Search for the cell housing the specified text and yield its (X, Y) center coordinate. 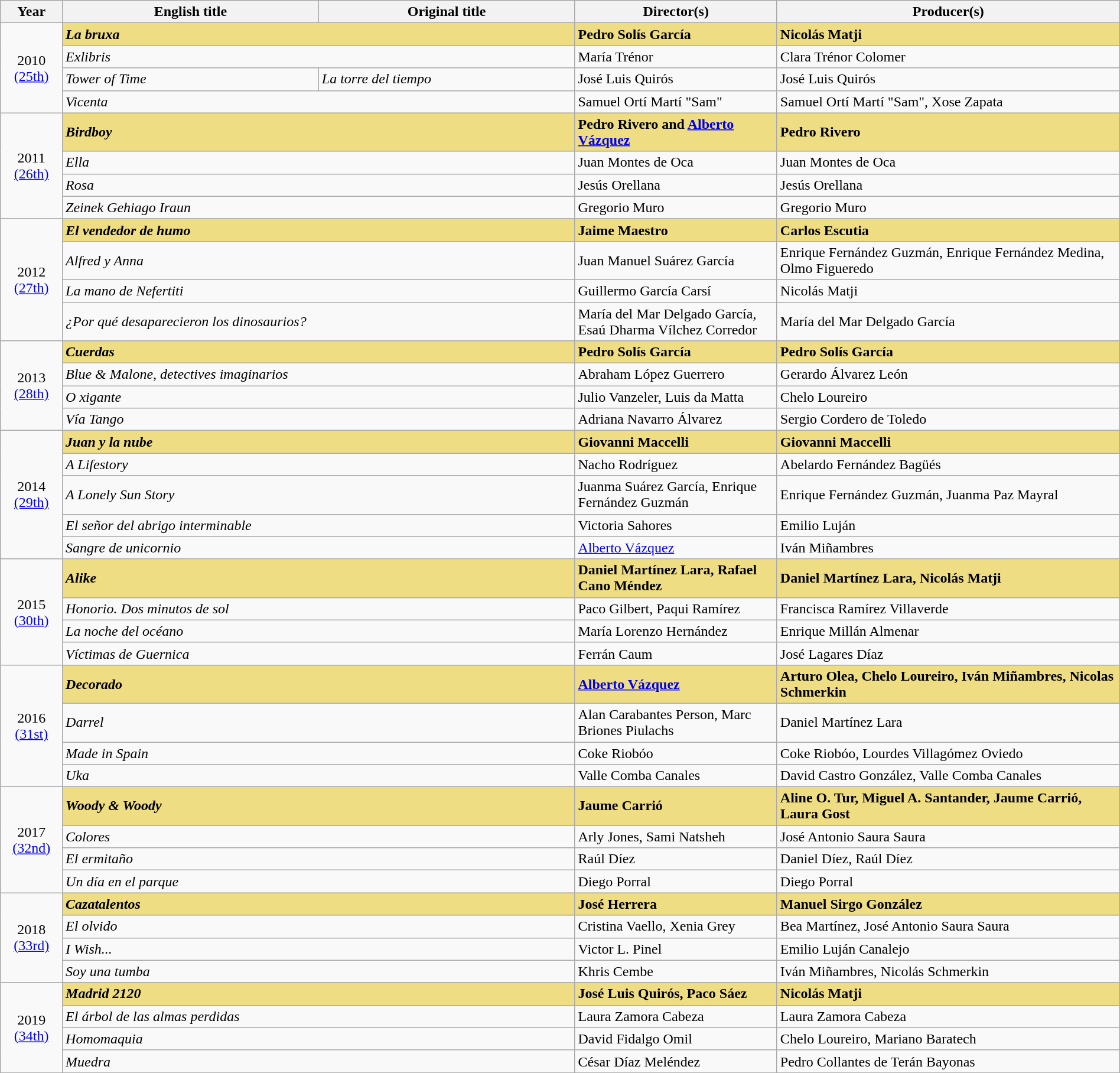
Julio Vanzeler, Luis da Matta (676, 397)
I Wish... (319, 949)
Year (32, 12)
Alan Carabantes Person, Marc Briones Piulachs (676, 722)
Exlibris (319, 57)
María del Mar Delgado García (948, 321)
La mano de Nefertiti (319, 291)
El árbol de las almas perdidas (319, 1016)
Homomaquia (319, 1039)
Enrique Fernández Guzmán, Juanma Paz Mayral (948, 495)
Emilio Luján Canalejo (948, 949)
Juan y la nube (319, 442)
Bea Martínez, José Antonio Saura Saura (948, 926)
Clara Trénor Colomer (948, 57)
Khris Cembe (676, 971)
Decorado (319, 684)
2019(34th) (32, 1028)
Madrid 2120 (319, 994)
2011(26th) (32, 165)
Aline O. Tur, Miguel A. Santander, Jaume Carrió, Laura Gost (948, 806)
María Trénor (676, 57)
Rosa (319, 185)
Uka (319, 776)
Coke Riobóo (676, 753)
Raúl Díez (676, 859)
Pedro Rivero (948, 132)
La bruxa (319, 34)
Victor L. Pinel (676, 949)
Samuel Ortí Martí "Sam" (676, 102)
Un día en el parque (319, 882)
Víctimas de Guernica (319, 653)
Emilio Luján (948, 525)
Iván Miñambres (948, 548)
2010(25th) (32, 68)
La noche del océano (319, 631)
Enrique Millán Almenar (948, 631)
David Castro González, Valle Comba Canales (948, 776)
2018(33rd) (32, 938)
English title (191, 12)
Victoria Sahores (676, 525)
José Lagares Díaz (948, 653)
César Díaz Meléndez (676, 1061)
2014(29th) (32, 495)
Coke Riobóo, Lourdes Villagómez Oviedo (948, 753)
Alfred y Anna (319, 260)
María Lorenzo Hernández (676, 631)
Original title (447, 12)
Producer(s) (948, 12)
La torre del tiempo (447, 79)
Jaime Maestro (676, 230)
Zeinek Gehiago Iraun (319, 207)
2012(27th) (32, 279)
Sergio Cordero de Toledo (948, 420)
José Luis Quirós, Paco Sáez (676, 994)
Carlos Escutia (948, 230)
David Fidalgo Omil (676, 1039)
Pedro Collantes de Terán Bayonas (948, 1061)
Daniel Díez, Raúl Díez (948, 859)
Enrique Fernández Guzmán, Enrique Fernández Medina, Olmo Figueredo (948, 260)
Daniel Martínez Lara, Rafael Cano Méndez (676, 578)
Juan Manuel Suárez García (676, 260)
¿Por qué desaparecieron los dinosaurios? (319, 321)
Adriana Navarro Álvarez (676, 420)
El vendedor de humo (319, 230)
Vicenta (319, 102)
Ferrán Caum (676, 653)
José Antonio Saura Saura (948, 837)
Iván Miñambres, Nicolás Schmerkin (948, 971)
Manuel Sirgo González (948, 904)
Paco Gilbert, Paqui Ramírez (676, 609)
Jaume Carrió (676, 806)
Pedro Rivero and Alberto Vázquez (676, 132)
Birdboy (319, 132)
El señor del abrigo interminable (319, 525)
Woody & Woody (319, 806)
O xigante (319, 397)
Muedra (319, 1061)
Blue & Malone, detectives imaginarios (319, 375)
A Lifestory (319, 464)
Valle Comba Canales (676, 776)
Nacho Rodríguez (676, 464)
Francisca Ramírez Villaverde (948, 609)
Cristina Vaello, Xenia Grey (676, 926)
2016(31st) (32, 726)
Honorio. Dos minutos de sol (319, 609)
Chelo Loureiro (948, 397)
Samuel Ortí Martí "Sam", Xose Zapata (948, 102)
Sangre de unicornio (319, 548)
Arly Jones, Sami Natsheh (676, 837)
Abelardo Fernández Bagüés (948, 464)
2017(32nd) (32, 840)
El ermitaño (319, 859)
Arturo Olea, Chelo Loureiro, Iván Miñambres, Nicolas Schmerkin (948, 684)
Guillermo García Carsí (676, 291)
Juanma Suárez García, Enrique Fernández Guzmán (676, 495)
A Lonely Sun Story (319, 495)
El olvido (319, 926)
Made in Spain (319, 753)
Daniel Martínez Lara (948, 722)
Soy una tumba (319, 971)
Daniel Martínez Lara, Nicolás Matji (948, 578)
Director(s) (676, 12)
Ella (319, 162)
Vía Tango (319, 420)
2015(30th) (32, 612)
2013(28th) (32, 386)
Gerardo Álvarez León (948, 375)
Cuerdas (319, 352)
Alike (319, 578)
María del Mar Delgado García, Esaú Dharma Vílchez Corredor (676, 321)
Darrel (319, 722)
Abraham López Guerrero (676, 375)
Colores (319, 837)
Cazatalentos (319, 904)
Chelo Loureiro, Mariano Baratech (948, 1039)
Tower of Time (191, 79)
José Herrera (676, 904)
